Determine the [x, y] coordinate at the center of the cell enclosing the given text.  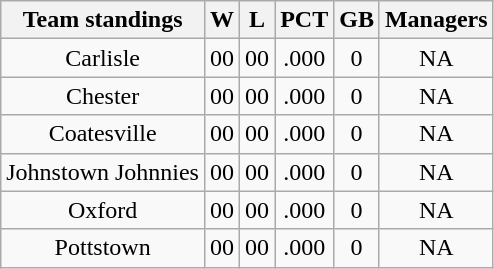
Oxford [103, 210]
Coatesville [103, 134]
GB [357, 20]
PCT [304, 20]
Carlisle [103, 58]
Pottstown [103, 248]
L [258, 20]
Johnstown Johnnies [103, 172]
Managers [436, 20]
Team standings [103, 20]
W [222, 20]
Chester [103, 96]
